Find where the given text appears and provide that cell's center as (X, Y) coordinate. 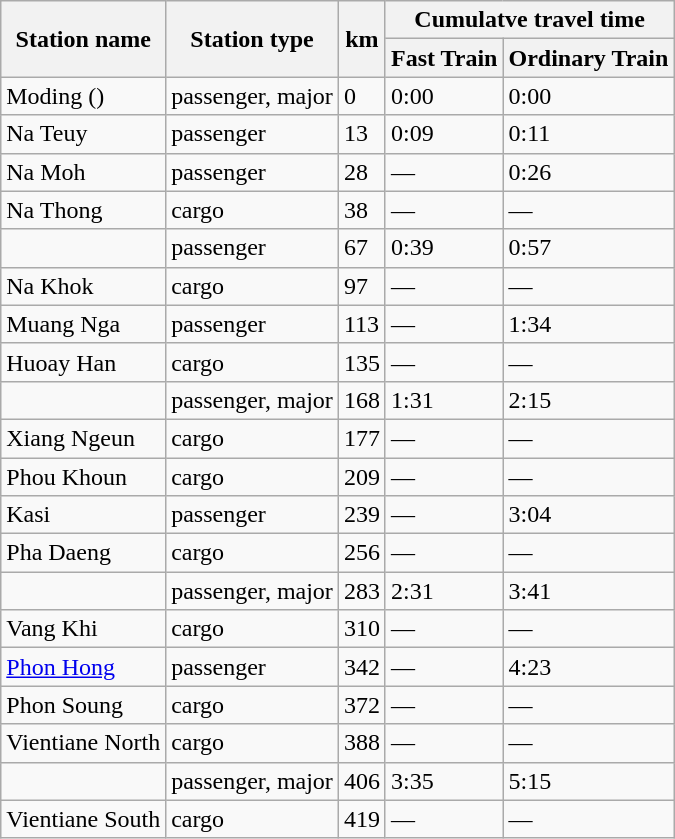
0:57 (588, 248)
3:35 (444, 781)
28 (362, 172)
Cumulatve travel time (529, 20)
13 (362, 134)
2:15 (588, 400)
3:04 (588, 515)
Moding () (84, 96)
38 (362, 210)
Huoay Han (84, 362)
Kasi (84, 515)
Phon Soung (84, 705)
Xiang Ngeun (84, 438)
Pha Daeng (84, 553)
Fast Train (444, 58)
Na Teuy (84, 134)
283 (362, 591)
372 (362, 705)
67 (362, 248)
0:39 (444, 248)
Station name (84, 39)
Phon Hong (84, 667)
2:31 (444, 591)
342 (362, 667)
135 (362, 362)
Ordinary Train (588, 58)
Na Khok (84, 286)
km (362, 39)
0:09 (444, 134)
97 (362, 286)
Phou Khoun (84, 477)
388 (362, 743)
Muang Nga (84, 324)
0:26 (588, 172)
1:34 (588, 324)
0:11 (588, 134)
Vientiane South (84, 819)
419 (362, 819)
Station type (252, 39)
5:15 (588, 781)
1:31 (444, 400)
239 (362, 515)
168 (362, 400)
Vientiane North (84, 743)
4:23 (588, 667)
0 (362, 96)
Vang Khi (84, 629)
310 (362, 629)
406 (362, 781)
177 (362, 438)
3:41 (588, 591)
Na Moh (84, 172)
Na Thong (84, 210)
209 (362, 477)
256 (362, 553)
113 (362, 324)
